Return (x, y) of the center of cell containing provided text 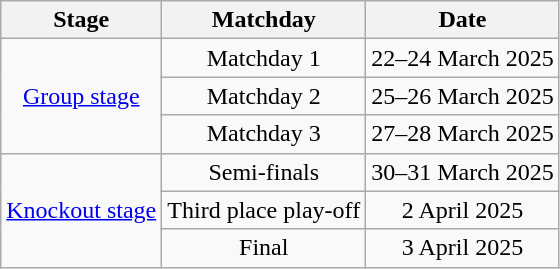
Date (463, 20)
25–26 March 2025 (463, 96)
30–31 March 2025 (463, 172)
27–28 March 2025 (463, 134)
Matchday 3 (264, 134)
3 April 2025 (463, 248)
Matchday 1 (264, 58)
Semi-finals (264, 172)
22–24 March 2025 (463, 58)
Final (264, 248)
Third place play-off (264, 210)
Matchday 2 (264, 96)
Group stage (82, 96)
Knockout stage (82, 210)
Stage (82, 20)
2 April 2025 (463, 210)
Matchday (264, 20)
